Return (X, Y) of the center of cell containing provided text 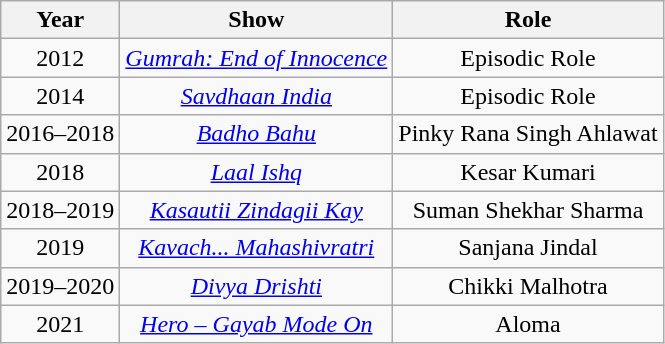
Suman Shekhar Sharma (528, 210)
Savdhaan India (256, 96)
Divya Drishti (256, 286)
Year (60, 20)
Aloma (528, 324)
2019–2020 (60, 286)
Kavach... Mahashivratri (256, 248)
Role (528, 20)
2014 (60, 96)
2016–2018 (60, 134)
2018–2019 (60, 210)
Show (256, 20)
Badho Bahu (256, 134)
Chikki Malhotra (528, 286)
Sanjana Jindal (528, 248)
2012 (60, 58)
2018 (60, 172)
2021 (60, 324)
Kesar Kumari (528, 172)
2019 (60, 248)
Laal Ishq (256, 172)
Gumrah: End of Innocence (256, 58)
Pinky Rana Singh Ahlawat (528, 134)
Hero – Gayab Mode On (256, 324)
Kasautii Zindagii Kay (256, 210)
